Pinpoint the cell where the given text exists, returning its [x, y] midpoint coordinate. 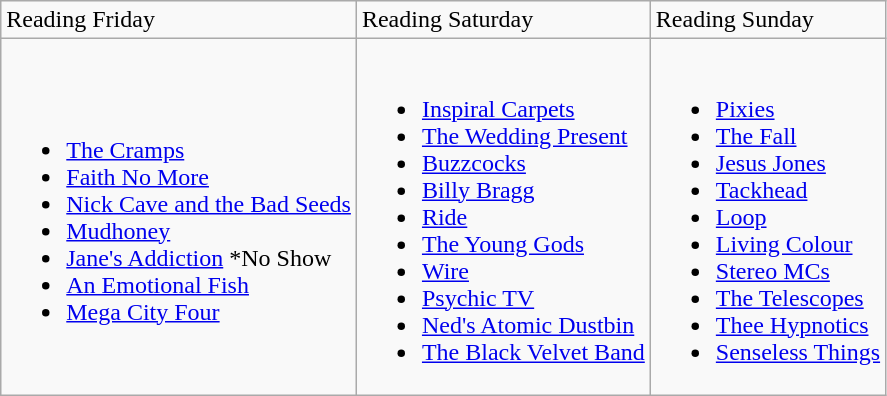
Inspiral CarpetsThe Wedding PresentBuzzcocksBilly BraggRideThe Young GodsWirePsychic TVNed's Atomic DustbinThe Black Velvet Band [503, 217]
PixiesThe FallJesus JonesTackheadLoopLiving ColourStereo MCsThe TelescopesThee HypnoticsSenseless Things [768, 217]
The CrampsFaith No MoreNick Cave and the Bad SeedsMudhoneyJane's Addiction *No ShowAn Emotional FishMega City Four [179, 217]
Reading Sunday [768, 20]
Reading Friday [179, 20]
Reading Saturday [503, 20]
